Identify which cell holds the provided text, then report its [x, y] central coordinate. 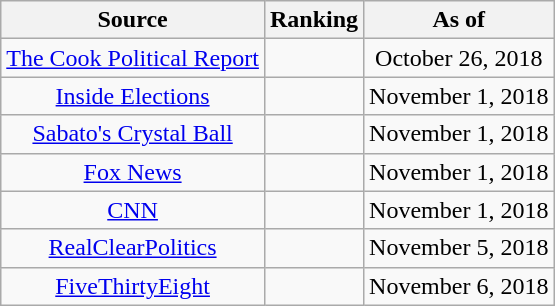
Ranking [314, 20]
Inside Elections [133, 96]
November 6, 2018 [459, 286]
October 26, 2018 [459, 58]
November 5, 2018 [459, 248]
As of [459, 20]
Source [133, 20]
The Cook Political Report [133, 58]
CNN [133, 210]
RealClearPolitics [133, 248]
FiveThirtyEight [133, 286]
Sabato's Crystal Ball [133, 134]
Fox News [133, 172]
